Extract the [X, Y] coordinate from the center of the cell holding the provided text.  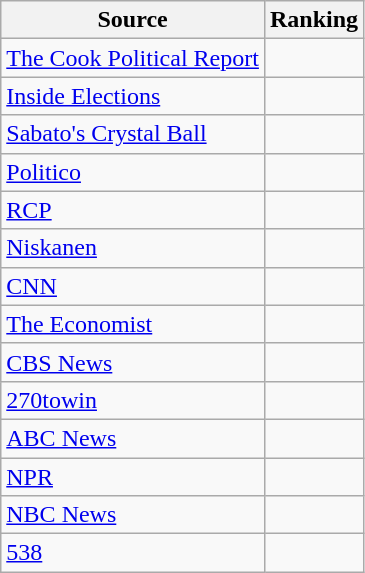
The Economist [133, 324]
270towin [133, 400]
538 [133, 553]
The Cook Political Report [133, 58]
CBS News [133, 362]
NPR [133, 477]
Politico [133, 172]
RCP [133, 210]
NBC News [133, 515]
Ranking [314, 20]
Sabato's Crystal Ball [133, 134]
Niskanen [133, 248]
Inside Elections [133, 96]
Source [133, 20]
CNN [133, 286]
ABC News [133, 438]
